Locate the cell with the specified text and output its (X, Y) center coordinate. 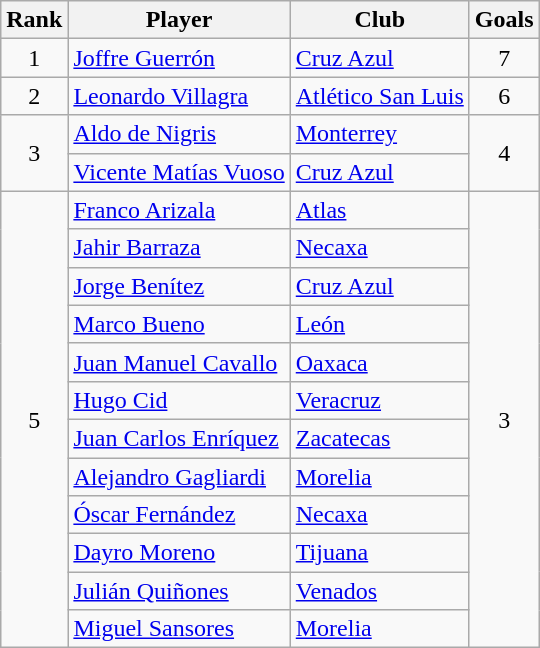
Juan Carlos Enríquez (179, 438)
Aldo de Nigris (179, 134)
León (380, 324)
Juan Manuel Cavallo (179, 362)
Atlético San Luis (380, 96)
Franco Arizala (179, 210)
Oaxaca (380, 362)
Dayro Moreno (179, 553)
Veracruz (380, 400)
Monterrey (380, 134)
Óscar Fernández (179, 515)
Club (380, 20)
6 (504, 96)
Jahir Barraza (179, 248)
2 (34, 96)
1 (34, 58)
Alejandro Gagliardi (179, 477)
Miguel Sansores (179, 629)
Rank (34, 20)
4 (504, 153)
Julián Quiñones (179, 591)
5 (34, 420)
Jorge Benítez (179, 286)
Vicente Matías Vuoso (179, 172)
Venados (380, 591)
7 (504, 58)
Tijuana (380, 553)
Player (179, 20)
Joffre Guerrón (179, 58)
Marco Bueno (179, 324)
Atlas (380, 210)
Goals (504, 20)
Leonardo Villagra (179, 96)
Zacatecas (380, 438)
Hugo Cid (179, 400)
